Capture the cell that displays the provided text and extract its (x, y) central coordinate. 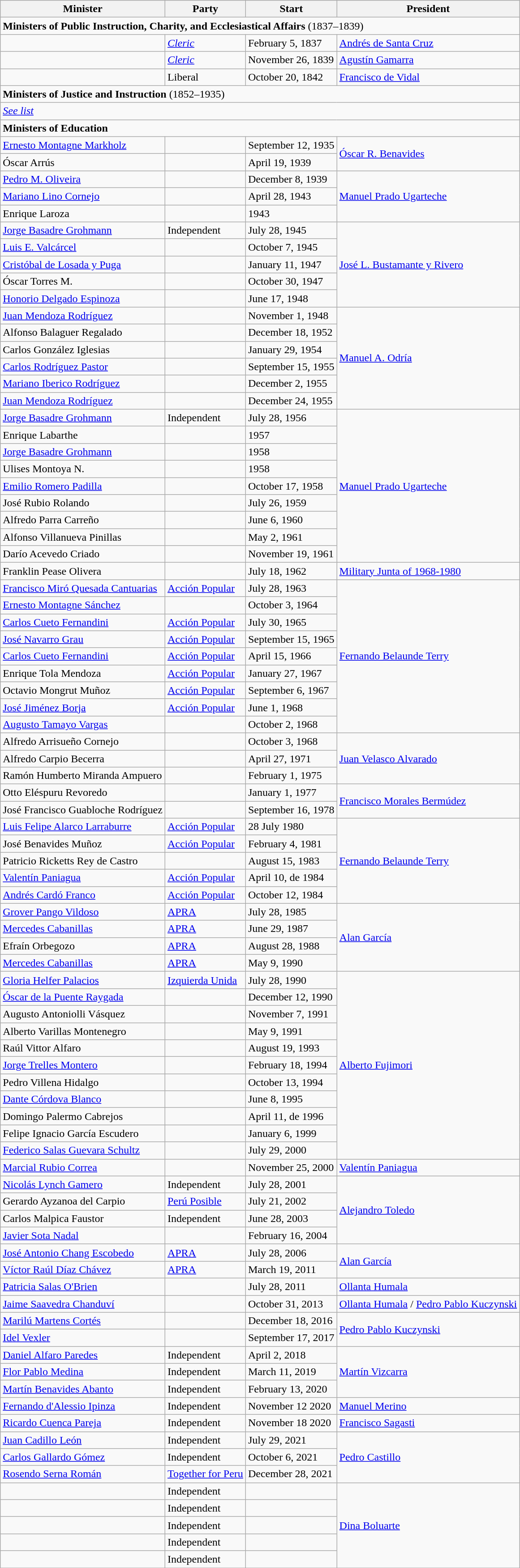
Perú Posible (205, 1201)
January 1, 1977 (291, 793)
Gerardo Ayzanoa del Carpio (83, 1201)
October 13, 1994 (291, 1082)
Francisco Miró Quesada Cantuarias (83, 588)
Alfredo Parra Carreño (83, 520)
September 12, 1935 (291, 145)
May 2, 1961 (291, 537)
Together for Peru (205, 1474)
June 1, 1968 (291, 707)
May 9, 1990 (291, 963)
Martín Benavides Abanto (83, 1389)
October 6, 2021 (291, 1457)
Marcial Rubio Correa (83, 1167)
October 30, 1947 (291, 282)
August 19, 1993 (291, 1048)
Emilio Romero Padilla (83, 486)
Efraín Orbegozo (83, 946)
Franklin Pease Olivera (83, 571)
Augusto Tamayo Vargas (83, 724)
April 27, 1971 (291, 759)
April 10, de 1984 (291, 878)
Martín Vizcarra (428, 1372)
Rosendo Serna Román (83, 1474)
April 11, de 1996 (291, 1116)
Otto Eléspuru Revoredo (83, 793)
July 28, 2006 (291, 1252)
Alfredo Carpio Becerra (83, 759)
April 2, 2018 (291, 1355)
Fernando d'Alessio Ipinza (83, 1406)
Grover Pango Vildoso (83, 912)
July 28, 1985 (291, 912)
October 20, 1842 (291, 77)
Agustín Gamarra (428, 60)
Luis Felipe Alarco Larraburre (83, 827)
Alfonso Balaguer Regalado (83, 333)
November 18 2020 (291, 1423)
Augusto Antoniolli Vásquez (83, 1014)
July 28, 1990 (291, 980)
Dante Córdova Blanco (83, 1099)
Pedro Pablo Kuczynski (428, 1329)
José Francisco Guabloche Rodríguez (83, 810)
December 18, 1952 (291, 333)
September 16, 1978 (291, 810)
October 12, 1984 (291, 895)
February 13, 2020 (291, 1389)
Mariano Lino Cornejo (83, 196)
August 15, 1983 (291, 861)
Darío Acevedo Criado (83, 554)
Juan Velasco Alvarado (428, 758)
Manuel A. Odría (428, 358)
Domingo Palermo Cabrejos (83, 1116)
Ricardo Cuenca Pareja (83, 1423)
February 18, 1994 (291, 1065)
Pedro M. Oliveira (83, 179)
Víctor Raúl Díaz Chávez (83, 1269)
Francisco de Vidal (428, 77)
28 July 1980 (291, 827)
José Rubio Rolando (83, 503)
Juan Cadillo León (83, 1440)
Cristóbal de Losada y Puga (83, 265)
Ollanta Humala / Pedro Pablo Kuczynski (428, 1304)
February 5, 1837 (291, 43)
July 28, 1963 (291, 588)
José Antonio Chang Escobedo (83, 1252)
September 17, 2017 (291, 1338)
Daniel Alfaro Paredes (83, 1355)
June 29, 1987 (291, 929)
Óscar Arrús (83, 162)
Pedro Villena Hidalgo (83, 1082)
Luis E. Valcárcel (83, 248)
October 2, 1968 (291, 724)
Marilú Martens Cortés (83, 1321)
Óscar de la Puente Raygada (83, 997)
July 29, 2021 (291, 1440)
Idel Vexler (83, 1338)
1943 (291, 214)
See list (260, 111)
December 8, 1939 (291, 179)
President (428, 9)
José Navarro Grau (83, 639)
Flor Pablo Medina (83, 1372)
Francisco Sagasti (428, 1423)
Jaime Saavedra Chanduví (83, 1304)
November 7, 1991 (291, 1014)
Andrés Cardó Franco (83, 895)
November 1, 1948 (291, 316)
José Jiménez Borja (83, 707)
Alfredo Arrisueño Cornejo (83, 741)
Minister (83, 9)
Patricia Salas O'Brien (83, 1286)
Francisco Morales Bermúdez (428, 801)
Izquierda Unida (205, 980)
June 8, 1995 (291, 1099)
Javier Sota Nadal (83, 1235)
June 6, 1960 (291, 520)
July 26, 1959 (291, 503)
February 4, 1981 (291, 844)
March 11, 2019 (291, 1372)
July 29, 2000 (291, 1150)
Start (291, 9)
Ramón Humberto Miranda Ampuero (83, 776)
Ministers of Education (260, 128)
January 6, 1999 (291, 1133)
February 1, 1975 (291, 776)
October 3, 1964 (291, 605)
March 19, 2011 (291, 1269)
Alejandro Toledo (428, 1210)
April 15, 1966 (291, 656)
Raúl Vittor Alfaro (83, 1048)
Ernesto Montagne Sánchez (83, 605)
Carlos Rodríguez Pastor (83, 367)
July 18, 1962 (291, 571)
Óscar Torres M. (83, 282)
Military Junta of 1968-1980 (428, 571)
November 26, 1839 (291, 60)
December 12, 1990 (291, 997)
Honorio Delgado Espinoza (83, 299)
July 28, 2001 (291, 1184)
Party (205, 9)
December 18, 2016 (291, 1321)
Ulises Montoya N. (83, 469)
November 19, 1961 (291, 554)
September 15, 1965 (291, 639)
October 31, 2013 (291, 1304)
January 27, 1967 (291, 673)
May 9, 1991 (291, 1031)
Liberal (205, 77)
July 28, 2011 (291, 1286)
December 24, 1955 (291, 401)
April 19, 1939 (291, 162)
Carlos González Iglesias (83, 350)
José Benavides Muñoz (83, 844)
January 29, 1954 (291, 350)
Felipe Ignacio García Escudero (83, 1133)
Pedro Castillo (428, 1457)
Gloria Helfer Palacios (83, 980)
July 28, 1956 (291, 418)
Nicolás Lynch Gamero (83, 1184)
Alberto Varillas Montenegro (83, 1031)
Jorge Trelles Montero (83, 1065)
January 11, 1947 (291, 265)
Andrés de Santa Cruz (428, 43)
1957 (291, 435)
November 12 2020 (291, 1406)
June 17, 1948 (291, 299)
José L. Bustamante y Rivero (428, 265)
April 28, 1943 (291, 196)
Ministers of Public Instruction, Charity, and Ecclesiastical Affairs (1837–1839) (260, 26)
December 2, 1955 (291, 384)
Patricio Ricketts Rey de Castro (83, 861)
Carlos Malpica Faustor (83, 1218)
Dina Boluarte (428, 1525)
Federico Salas Guevara Schultz (83, 1150)
July 28, 1945 (291, 231)
October 3, 1968 (291, 741)
December 28, 2021 (291, 1474)
Octavio Mongrut Muñoz (83, 690)
Mariano Iberico Rodríguez (83, 384)
Enrique Labarthe (83, 435)
July 21, 2002 (291, 1201)
June 28, 2003 (291, 1218)
Ministers of Justice and Instruction (1852–1935) (260, 94)
September 6, 1967 (291, 690)
Enrique Laroza (83, 214)
Óscar R. Benavides (428, 154)
November 25, 2000 (291, 1167)
Manuel Merino (428, 1406)
September 15, 1955 (291, 367)
Alberto Fujimori (428, 1065)
Ollanta Humala (428, 1286)
Alfonso Villanueva Pinillas (83, 537)
Enrique Tola Mendoza (83, 673)
October 17, 1958 (291, 486)
February 16, 2004 (291, 1235)
Ernesto Montagne Markholz (83, 145)
Carlos Gallardo Gómez (83, 1457)
July 30, 1965 (291, 622)
October 7, 1945 (291, 248)
August 28, 1988 (291, 946)
